Scan for the cell matching the given text and deliver its (x, y) coordinate at center. 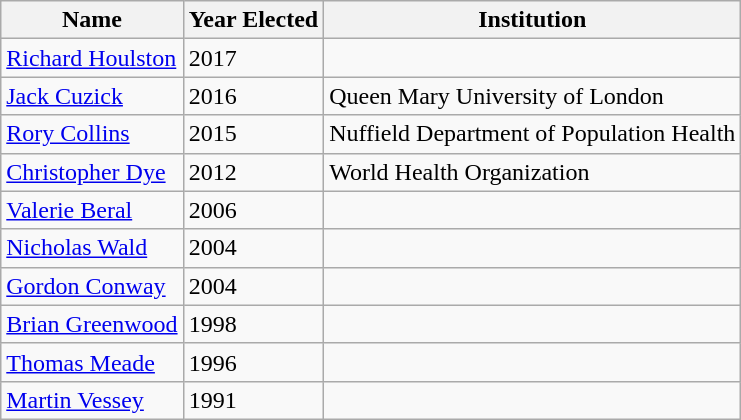
Martin Vessey (92, 400)
2006 (254, 210)
Gordon Conway (92, 286)
2015 (254, 134)
1998 (254, 324)
Jack Cuzick (92, 96)
Rory Collins (92, 134)
Institution (532, 20)
Valerie Beral (92, 210)
2012 (254, 172)
Nuffield Department of Population Health (532, 134)
2017 (254, 58)
1991 (254, 400)
Year Elected (254, 20)
Brian Greenwood (92, 324)
Queen Mary University of London (532, 96)
World Health Organization (532, 172)
Thomas Meade (92, 362)
Name (92, 20)
Christopher Dye (92, 172)
2016 (254, 96)
1996 (254, 362)
Richard Houlston (92, 58)
Nicholas Wald (92, 248)
